Locate the cell with the specified text and output its (X, Y) center coordinate. 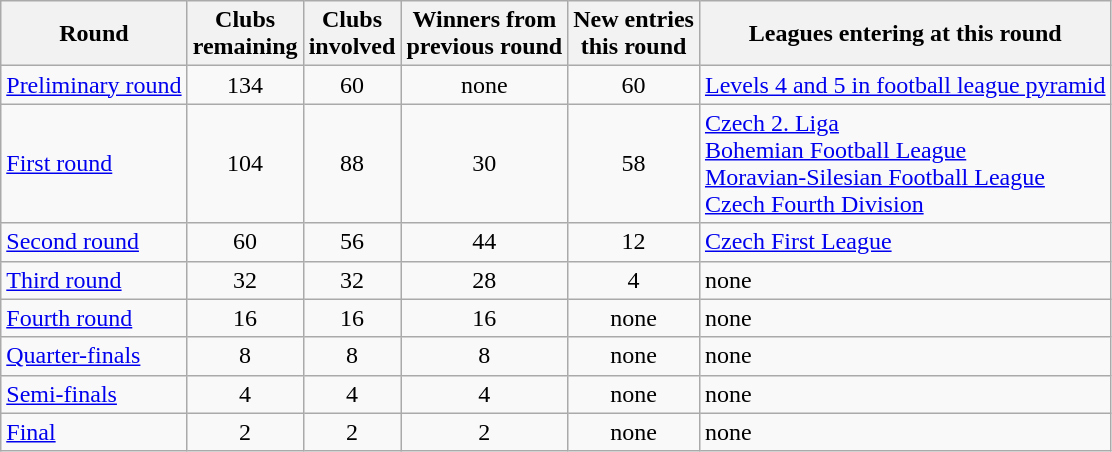
104 (245, 164)
Clubsremaining (245, 34)
Leagues entering at this round (905, 34)
Czech First League (905, 242)
Second round (94, 242)
Fourth round (94, 318)
First round (94, 164)
Preliminary round (94, 85)
Round (94, 34)
Winners fromprevious round (484, 34)
56 (352, 242)
Final (94, 432)
134 (245, 85)
Levels 4 and 5 in football league pyramid (905, 85)
Clubsinvolved (352, 34)
12 (634, 242)
88 (352, 164)
Czech 2. LigaBohemian Football LeagueMoravian-Silesian Football LeagueCzech Fourth Division (905, 164)
New entriesthis round (634, 34)
Semi-finals (94, 394)
58 (634, 164)
30 (484, 164)
44 (484, 242)
Quarter-finals (94, 356)
Third round (94, 280)
28 (484, 280)
